Determine the [X, Y] coordinate at the center of the cell enclosing the given text.  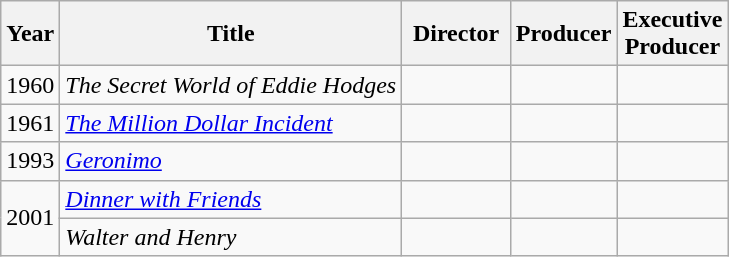
Geronimo [231, 161]
Year [30, 34]
1961 [30, 123]
Dinner with Friends [231, 199]
1960 [30, 85]
The Secret World of Eddie Hodges [231, 85]
Walter and Henry [231, 237]
Producer [564, 34]
Director [456, 34]
ExecutiveProducer [672, 34]
1993 [30, 161]
The Million Dollar Incident [231, 123]
Title [231, 34]
2001 [30, 218]
